Determine the [x, y] coordinate at the center of the cell enclosing the given text.  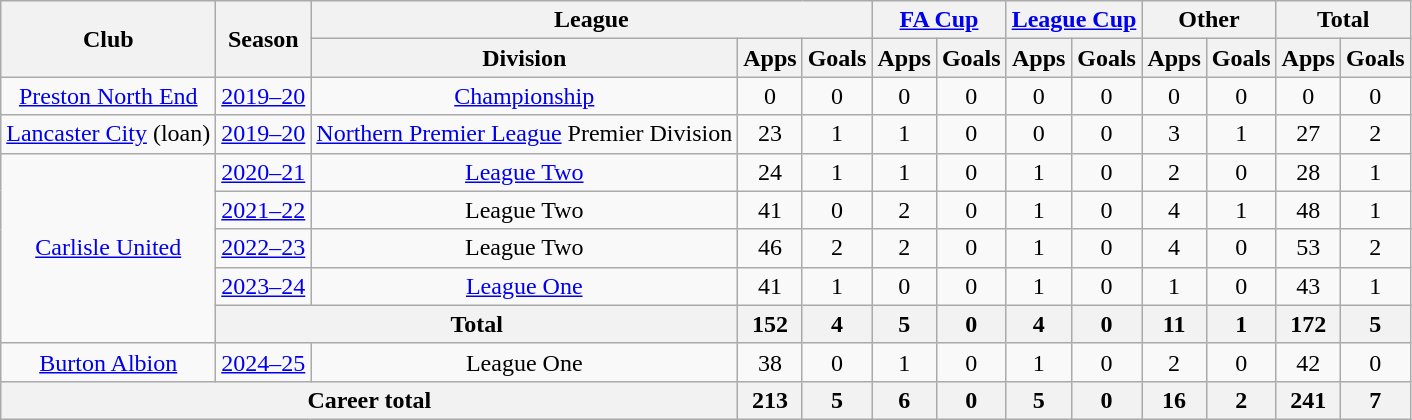
23 [770, 134]
Lancaster City (loan) [108, 134]
53 [1308, 248]
42 [1308, 362]
27 [1308, 134]
3 [1174, 134]
Carlisle United [108, 248]
38 [770, 362]
Other [1209, 20]
Championship [524, 96]
League [592, 20]
Season [264, 39]
Burton Albion [108, 362]
Club [108, 39]
152 [770, 324]
46 [770, 248]
Northern Premier League Premier Division [524, 134]
2023–24 [264, 286]
241 [1308, 400]
11 [1174, 324]
6 [904, 400]
16 [1174, 400]
Career total [370, 400]
2020–21 [264, 172]
7 [1375, 400]
43 [1308, 286]
Preston North End [108, 96]
213 [770, 400]
2021–22 [264, 210]
2022–23 [264, 248]
2024–25 [264, 362]
League Cup [1074, 20]
48 [1308, 210]
Division [524, 58]
FA Cup [939, 20]
28 [1308, 172]
24 [770, 172]
172 [1308, 324]
